For the text-containing cell, return its midpoint in (X, Y) coordinate format. 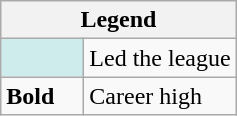
Led the league (160, 58)
Career high (160, 96)
Legend (118, 20)
Bold (42, 96)
